Output the [X, Y] coordinate of the center of the cell containing the given text.  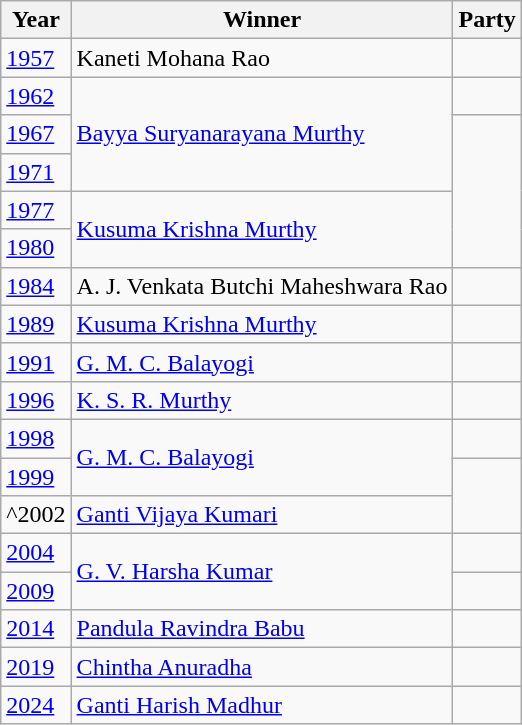
^2002 [36, 515]
Ganti Vijaya Kumari [262, 515]
1999 [36, 477]
Bayya Suryanarayana Murthy [262, 134]
1996 [36, 400]
Winner [262, 20]
1998 [36, 438]
K. S. R. Murthy [262, 400]
1989 [36, 324]
1977 [36, 210]
1962 [36, 96]
Pandula Ravindra Babu [262, 629]
2024 [36, 705]
Kaneti Mohana Rao [262, 58]
2009 [36, 591]
1980 [36, 248]
A. J. Venkata Butchi Maheshwara Rao [262, 286]
G. V. Harsha Kumar [262, 572]
2004 [36, 553]
1971 [36, 172]
1967 [36, 134]
Year [36, 20]
Party [487, 20]
Chintha Anuradha [262, 667]
2019 [36, 667]
1991 [36, 362]
1957 [36, 58]
2014 [36, 629]
Ganti Harish Madhur [262, 705]
1984 [36, 286]
